Capture the cell that displays the provided text and extract its [X, Y] central coordinate. 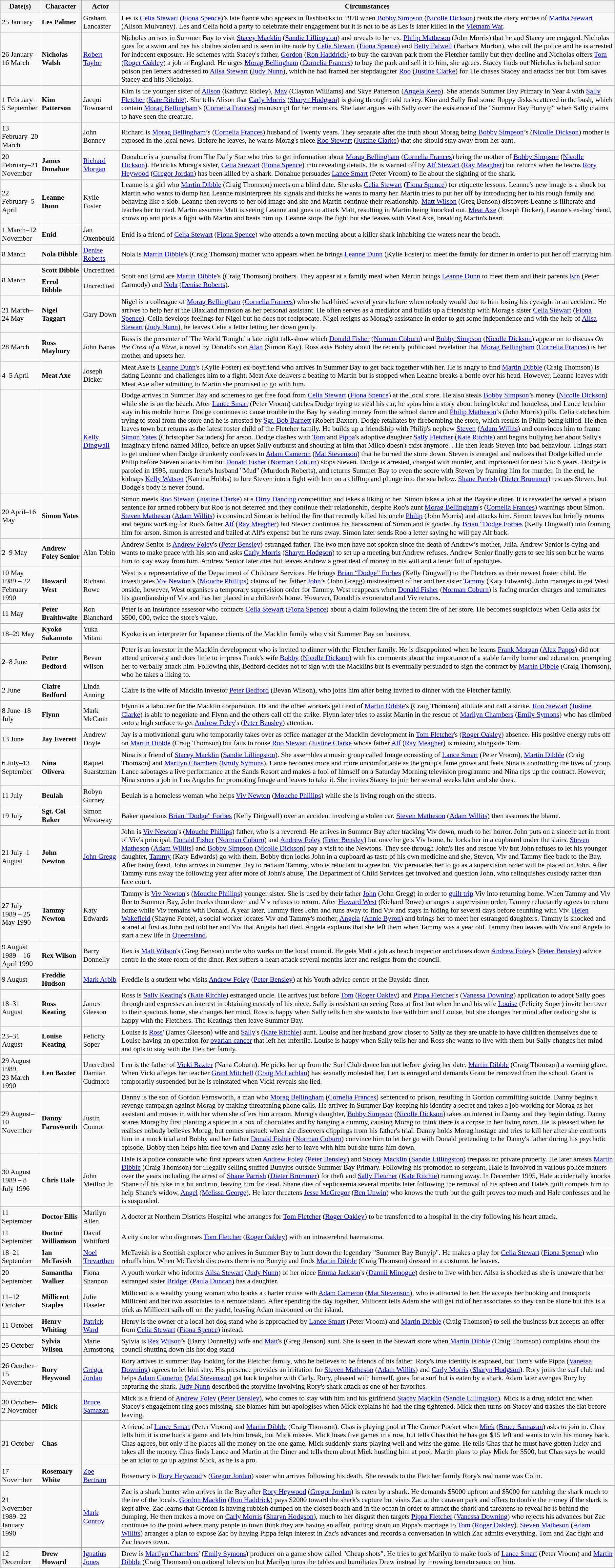
12 December [20, 1558]
Date(s) [20, 6]
Linda Anning [101, 691]
Noel Trevarthen [101, 1257]
Enid is a friend of Celia Stewart (Fiona Spence) who attends a town meeting about a killer shark inhabiting the waters near the beach. [367, 234]
Claire Bedford [61, 691]
Peter Bedford [61, 662]
21 July–1 August [20, 857]
Jay Everett [61, 739]
17 November [20, 1476]
9 August 1989 – 16 April 1990 [20, 955]
28 March [20, 347]
18–29 May [20, 633]
Louise Keating [61, 1041]
Nicholas Walsh [61, 59]
Beulah is a homeless woman who helps Viv Newton (Mouche Phillips) while she is living rough on the streets. [367, 795]
2–9 May [20, 553]
Beulah [61, 795]
Chas [61, 1443]
Les Palmer [61, 22]
UncreditedDamian Cudmore [101, 1073]
Scott Dibble [61, 270]
10 May 1989 – 22 February 1990 [20, 585]
James Gleeson [101, 1008]
18–31 August [20, 1008]
Drew Howard [61, 1558]
Jacqui Townsend [101, 104]
Character [61, 6]
A city doctor who diagnoses Tom Fletcher (Roger Oakley) with an intracerebral haematoma. [367, 1237]
11–12 October [20, 1301]
John Meillon Jr. [101, 1180]
Baker questions Brian "Dodge" Forbes (Kelly Dingwall) over an accident involving a stolen car. Steven Matheson (Adam Willits) then assumes the blame. [367, 816]
22 February–5 April [20, 202]
Millicent Staples [61, 1301]
Freddie Hudson [61, 980]
Kylie Foster [101, 202]
25 October [20, 1346]
Nina Olivera [61, 767]
Ian McTavish [61, 1257]
Leanne Dunn [61, 202]
2–8 June [20, 662]
20 April–16 May [20, 516]
Nola Dibble [61, 254]
Kim Patterson [61, 104]
26 October–15 November [20, 1374]
Circumstances [367, 6]
Mark Conroy [101, 1517]
Denise Roberts [101, 254]
David Whitford [101, 1237]
Simon Yates [61, 516]
Bruce Samazan [101, 1407]
Freddie is a student who visits Andrew Foley (Peter Bensley) at his Youth advice centre at the Bayside diner. [367, 980]
James Donahue [61, 165]
Ross Keating [61, 1008]
Errol Dibble [61, 286]
25 January [20, 22]
Patrick Ward [101, 1325]
31 October [20, 1443]
30 October–2 November [20, 1407]
Len Baxter [61, 1073]
21 November 1989–22 January 1990 [20, 1517]
Doctor Ellis [61, 1217]
Zoe Bertram [101, 1476]
18–21 September [20, 1257]
Gregor Jordan [101, 1374]
Rosemary White [61, 1476]
9 August [20, 980]
John Banas [101, 347]
Flynn [61, 715]
Julie Haseler [101, 1301]
Meat Axe [61, 376]
Andrew Doyle [101, 739]
29 August–10 November [20, 1123]
19 July [20, 816]
26 January–16 March [20, 59]
Graham Lancaster [101, 22]
Fiona Shannon [101, 1277]
20 September [20, 1277]
Barry Donnelly [101, 955]
Rex Wilson [61, 955]
Sgt. Col Baker [61, 816]
11 May [20, 614]
Jan Oxenbould [101, 234]
Justin Connor [101, 1123]
Andrew Foley Senior [61, 553]
Chris Hale [61, 1180]
Yuka Mitani [101, 633]
Robert Taylor [101, 59]
Marie Armstrong [101, 1346]
27 July 1989 – 25 May 1990 [20, 914]
Marilyn Allen [101, 1217]
Raquel Suarstzman [101, 767]
Gary Down [101, 314]
13 February–20 March [20, 136]
Howard West [61, 585]
Tammy Newton [61, 914]
Samantha Walker [61, 1277]
John Bonney [101, 136]
1 February–5 September [20, 104]
Robyn Gurney [101, 795]
4–5 April [20, 376]
Sylvia Wilson [61, 1346]
Mick [61, 1407]
Rory Heywood [61, 1374]
2 June [20, 691]
Ross Maybury [61, 347]
30 August 1989 – 8 July 1996 [20, 1180]
11 July [20, 795]
Kyoko Sakamoto [61, 633]
Claire is the wife of Macklin investor Peter Bedford (Bevan Wilson), who joins him after being invited to dinner with the Fletcher family. [367, 691]
Kelly Dingwall [101, 441]
Doctor Williamson [61, 1237]
Ron Blanchard [101, 614]
Enid [61, 234]
23–31 August [20, 1041]
Felicity Soper [101, 1041]
Richard Morgan [101, 165]
Danny Farnsworth [61, 1123]
Richard Rowe [101, 585]
Alan Tobin [101, 553]
29 August 1989, 23 March 1990 [20, 1073]
21 March–24 May [20, 314]
Nigel Taggart [61, 314]
Peter Braithwaite [61, 614]
Henry Whiting [61, 1325]
6 July–13 September [20, 767]
Bevan Wilson [101, 662]
Ignatius Jones [101, 1558]
13 June [20, 739]
Actor [101, 6]
John Newton [61, 857]
Katy Edwards [101, 914]
8 June–18 July [20, 715]
20 February–21 November [20, 165]
Simon Westaway [101, 816]
Mark Arbib [101, 980]
Joseph Dicker [101, 376]
1 March–12 November [20, 234]
Mark McCann [101, 715]
Rosemary is Rory Heywood’s (Gregor Jordan) sister who arrives following his death. She reveals to the Fletcher family Rory's real name was Colin. [367, 1476]
John Gregg [101, 857]
Kyoko is an interpreter for Japanese clients of the Macklin family who visit Summer Bay on business. [367, 633]
11 October [20, 1325]
